Locate the cell with the specified text and output its [x, y] center coordinate. 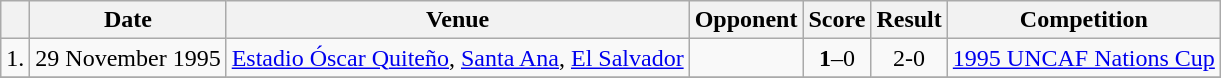
Venue [458, 20]
Competition [1084, 20]
2-0 [909, 58]
Score [837, 20]
Result [909, 20]
Estadio Óscar Quiteño, Santa Ana, El Salvador [458, 58]
Date [128, 20]
1995 UNCAF Nations Cup [1084, 58]
29 November 1995 [128, 58]
1. [16, 58]
1–0 [837, 58]
Opponent [746, 20]
